Find where the given text appears and provide that cell's center as [X, Y] coordinate. 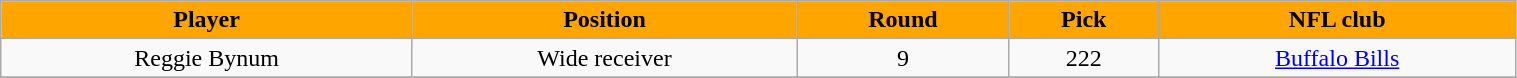
9 [904, 58]
Wide receiver [604, 58]
Round [904, 20]
NFL club [1337, 20]
Pick [1084, 20]
Player [207, 20]
Reggie Bynum [207, 58]
222 [1084, 58]
Buffalo Bills [1337, 58]
Position [604, 20]
